Search for the cell housing the specified text and yield its (x, y) center coordinate. 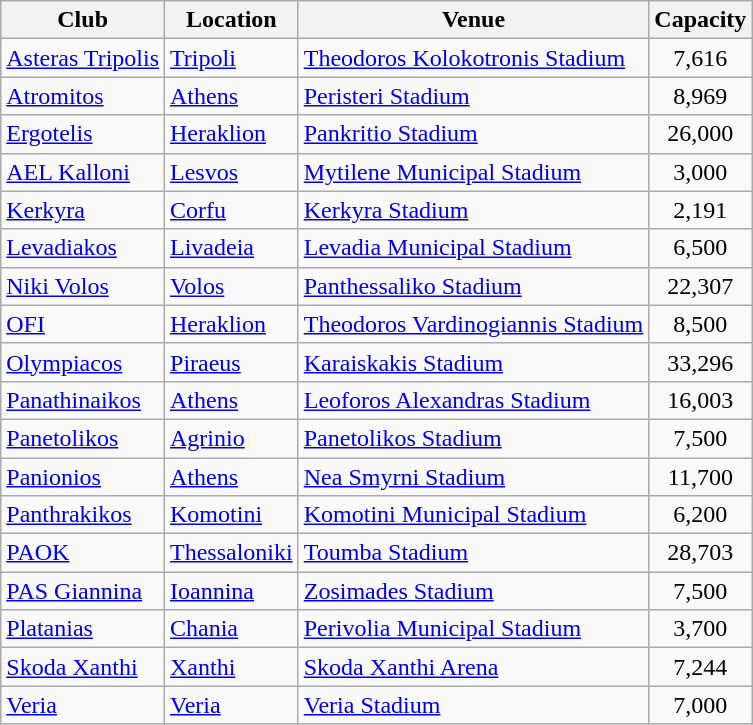
Location (232, 20)
Levadiakos (83, 248)
Veria Stadium (474, 705)
Atromitos (83, 96)
Panthessaliko Stadium (474, 286)
Platanias (83, 629)
Komotini Municipal Stadium (474, 515)
Kerkyra Stadium (474, 210)
Niki Volos (83, 286)
11,700 (700, 477)
Agrinio (232, 438)
Karaiskakis Stadium (474, 362)
2,191 (700, 210)
7,616 (700, 58)
Panionios (83, 477)
Venue (474, 20)
Zosimades Stadium (474, 591)
Peristeri Stadium (474, 96)
Asteras Tripolis (83, 58)
6,200 (700, 515)
Thessaloniki (232, 553)
Komotini (232, 515)
Levadia Municipal Stadium (474, 248)
Theodoros Vardinogiannis Stadium (474, 324)
PAOK (83, 553)
Club (83, 20)
Skoda Xanthi (83, 667)
7,000 (700, 705)
6,500 (700, 248)
Ioannina (232, 591)
26,000 (700, 134)
Theodoros Kolokotronis Stadium (474, 58)
Toumba Stadium (474, 553)
AEL Kalloni (83, 172)
Capacity (700, 20)
8,500 (700, 324)
3,000 (700, 172)
Chania (232, 629)
PAS Giannina (83, 591)
Skoda Xanthi Arena (474, 667)
Panathinaikos (83, 400)
16,003 (700, 400)
Kerkyra (83, 210)
Lesvos (232, 172)
Perivolia Municipal Stadium (474, 629)
Xanthi (232, 667)
OFI (83, 324)
Volos (232, 286)
8,969 (700, 96)
Livadeia (232, 248)
Panetolikos (83, 438)
Panetolikos Stadium (474, 438)
Mytilene Municipal Stadium (474, 172)
Nea Smyrni Stadium (474, 477)
28,703 (700, 553)
Corfu (232, 210)
Leoforos Alexandras Stadium (474, 400)
22,307 (700, 286)
Piraeus (232, 362)
Olympiacos (83, 362)
Ergotelis (83, 134)
3,700 (700, 629)
33,296 (700, 362)
Tripoli (232, 58)
Panthrakikos (83, 515)
Pankritio Stadium (474, 134)
7,244 (700, 667)
